From the cell containing the given text, extract its center point as [x, y] coordinate. 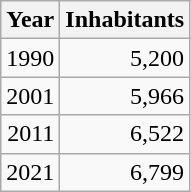
5,966 [125, 96]
6,522 [125, 134]
2021 [30, 172]
5,200 [125, 58]
6,799 [125, 172]
Year [30, 20]
1990 [30, 58]
Inhabitants [125, 20]
2011 [30, 134]
2001 [30, 96]
